Return the (X, Y) coordinate for the center point of the cell that contains the specified text.  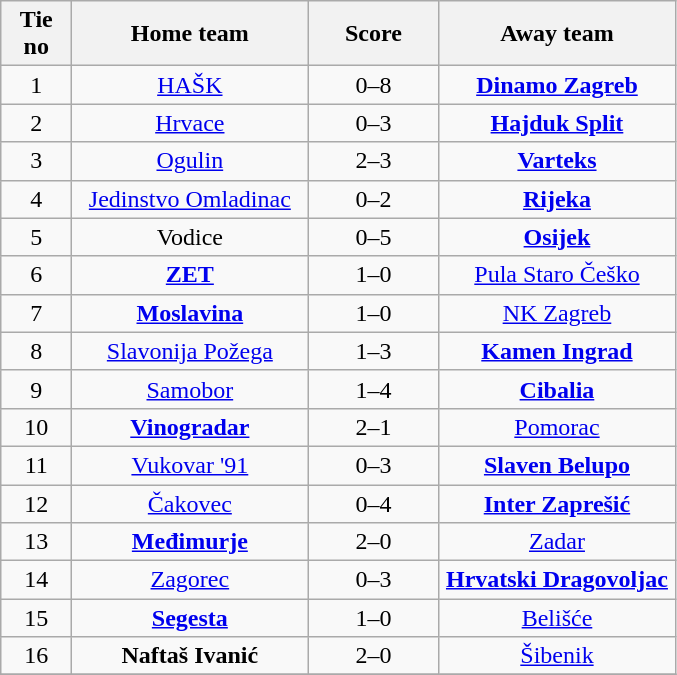
15 (36, 618)
14 (36, 580)
Cibalia (557, 389)
6 (36, 275)
1 (36, 85)
Home team (190, 34)
Zadar (557, 542)
Slaven Belupo (557, 465)
Away team (557, 34)
Vinogradar (190, 427)
Inter Zaprešić (557, 503)
4 (36, 199)
Score (374, 34)
Hrvace (190, 123)
8 (36, 351)
0–8 (374, 85)
Moslavina (190, 313)
1–4 (374, 389)
2 (36, 123)
Dinamo Zagreb (557, 85)
Šibenik (557, 656)
NK Zagreb (557, 313)
Čakovec (190, 503)
Samobor (190, 389)
11 (36, 465)
3 (36, 161)
9 (36, 389)
Vukovar '91 (190, 465)
Pula Staro Češko (557, 275)
12 (36, 503)
Hajduk Split (557, 123)
2–3 (374, 161)
1–3 (374, 351)
Ogulin (190, 161)
2–1 (374, 427)
0–5 (374, 237)
Rijeka (557, 199)
Varteks (557, 161)
Osijek (557, 237)
0–2 (374, 199)
Zagorec (190, 580)
16 (36, 656)
0–4 (374, 503)
Naftaš Ivanić (190, 656)
ZET (190, 275)
Hrvatski Dragovoljac (557, 580)
Jedinstvo Omladinac (190, 199)
Belišće (557, 618)
10 (36, 427)
Međimurje (190, 542)
Vodice (190, 237)
HAŠK (190, 85)
Segesta (190, 618)
Pomorac (557, 427)
13 (36, 542)
Tie no (36, 34)
Slavonija Požega (190, 351)
Kamen Ingrad (557, 351)
7 (36, 313)
5 (36, 237)
